Locate the cell with the specified text and output its (X, Y) center coordinate. 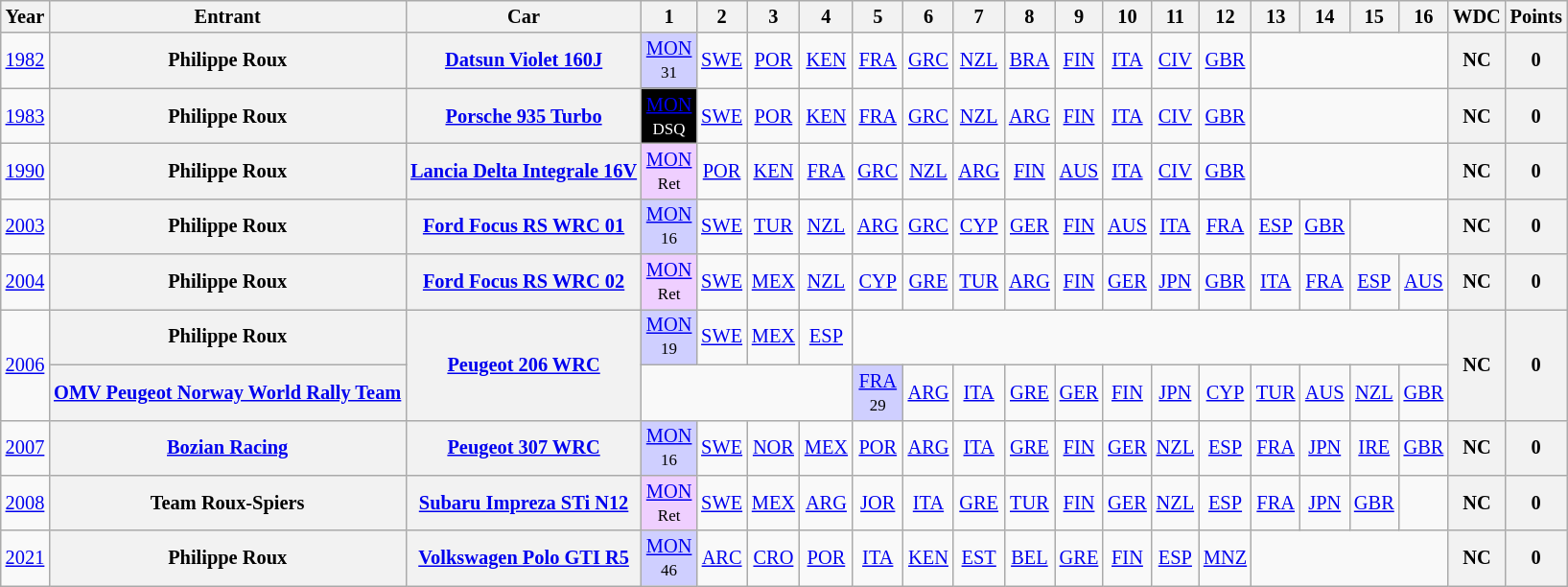
Ford Focus RS WRC 01 (524, 226)
CRO (773, 558)
NOR (773, 448)
5 (878, 16)
2021 (25, 558)
MON31 (669, 60)
6 (928, 16)
BRA (1030, 60)
Subaru Impreza STi N12 (524, 503)
8 (1030, 16)
2 (721, 16)
7 (978, 16)
Peugeot 206 WRC (524, 364)
2008 (25, 503)
IRE (1374, 448)
Volkswagen Polo GTI R5 (524, 558)
2006 (25, 364)
MNZ (1226, 558)
11 (1176, 16)
1990 (25, 171)
2003 (25, 226)
9 (1079, 16)
4 (827, 16)
Points (1536, 16)
1 (669, 16)
MON19 (669, 337)
Datsun Violet 160J (524, 60)
14 (1324, 16)
EST (978, 558)
BEL (1030, 558)
Car (524, 16)
1983 (25, 116)
10 (1127, 16)
Porsche 935 Turbo (524, 116)
13 (1275, 16)
3 (773, 16)
OMV Peugeot Norway World Rally Team (227, 392)
MON46 (669, 558)
2007 (25, 448)
12 (1226, 16)
JOR (878, 503)
15 (1374, 16)
Team Roux-Spiers (227, 503)
Ford Focus RS WRC 02 (524, 282)
16 (1424, 16)
MONDSQ (669, 116)
2004 (25, 282)
Year (25, 16)
FRA29 (878, 392)
1982 (25, 60)
Bozian Racing (227, 448)
Entrant (227, 16)
Peugeot 307 WRC (524, 448)
WDC (1477, 16)
ARC (721, 558)
Lancia Delta Integrale 16V (524, 171)
